Pinpoint the cell where the given text exists, returning its [X, Y] midpoint coordinate. 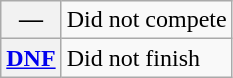
DNF [31, 58]
— [31, 20]
Did not finish [146, 58]
Did not compete [146, 20]
